Scan for the cell matching the given text and deliver its (x, y) coordinate at center. 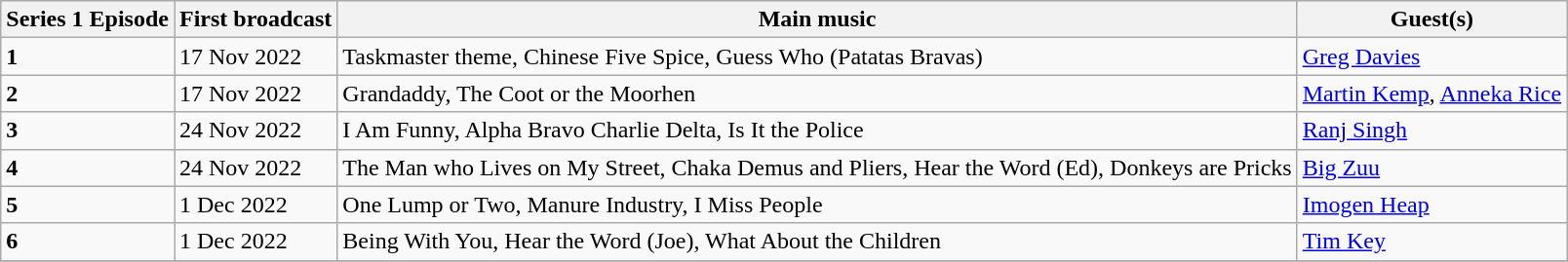
Greg Davies (1431, 56)
One Lump or Two, Manure Industry, I Miss People (817, 205)
Ranj Singh (1431, 131)
Taskmaster theme, Chinese Five Spice, Guess Who (Patatas Bravas) (817, 56)
1 (88, 56)
Being With You, Hear the Word (Joe), What About the Children (817, 242)
Grandaddy, The Coot or the Moorhen (817, 94)
Martin Kemp, Anneka Rice (1431, 94)
The Man who Lives on My Street, Chaka Demus and Pliers, Hear the Word (Ed), Donkeys are Pricks (817, 168)
2 (88, 94)
3 (88, 131)
Series 1 Episode (88, 19)
4 (88, 168)
Main music (817, 19)
5 (88, 205)
6 (88, 242)
Tim Key (1431, 242)
First broadcast (255, 19)
Imogen Heap (1431, 205)
I Am Funny, Alpha Bravo Charlie Delta, Is It the Police (817, 131)
Big Zuu (1431, 168)
Guest(s) (1431, 19)
